Locate the cell with the specified text and output its (x, y) center coordinate. 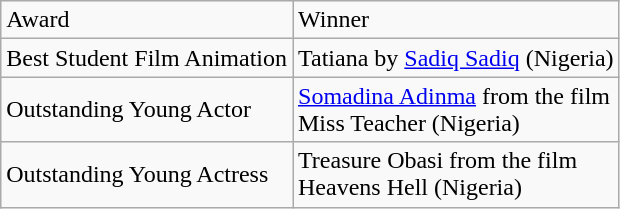
Somadina Adinma from the filmMiss Teacher (Nigeria) (456, 110)
Tatiana by Sadiq Sadiq (Nigeria) (456, 58)
Treasure Obasi from the filmHeavens Hell (Nigeria) (456, 174)
Best Student Film Animation (147, 58)
Outstanding Young Actor (147, 110)
Award (147, 20)
Outstanding Young Actress (147, 174)
Winner (456, 20)
